Return (X, Y) of the center of cell containing provided text 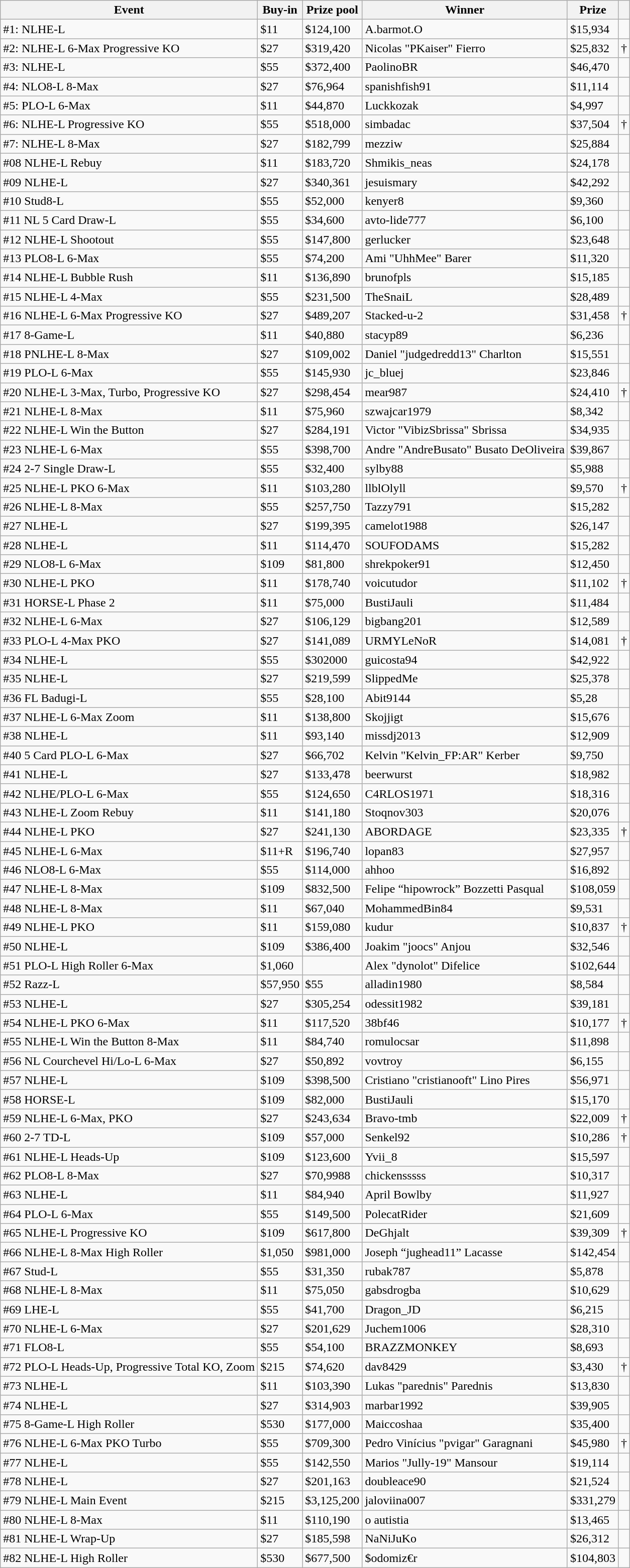
#26 NLHE-L 8-Max (129, 507)
$24,178 (593, 163)
#67 Stud-L (129, 1271)
$15,676 (593, 717)
A.barmot.O (465, 29)
#08 NLHE-L Rebuy (129, 163)
Maiccoshaa (465, 1424)
#22 NLHE-L Win the Button (129, 430)
#77 NLHE-L (129, 1463)
$76,964 (333, 86)
Prize pool (333, 10)
#34 NLHE-L (129, 660)
Andre "AndreBusato" Busato DeOliveira (465, 449)
$28,100 (333, 698)
$10,177 (593, 1023)
$142,550 (333, 1463)
$84,740 (333, 1042)
$314,903 (333, 1405)
$108,059 (593, 889)
$31,458 (593, 316)
Cristiano "cristianooft" Lino Pires (465, 1080)
#72 PLO-L Heads-Up, Progressive Total KO, Zoom (129, 1367)
$81,800 (333, 564)
chickensssss (465, 1176)
$142,454 (593, 1252)
spanishfish91 (465, 86)
$74,200 (333, 259)
$241,130 (333, 831)
#21 NLHE-L 8-Max (129, 411)
$284,191 (333, 430)
#68 NLHE-L 8-Max (129, 1290)
Joseph “jughead11” Lacasse (465, 1252)
Skojjigt (465, 717)
$133,478 (333, 774)
#19 PLO-L 6-Max (129, 373)
jesuismary (465, 182)
#80 NLHE-L 8-Max (129, 1520)
$15,597 (593, 1156)
ahhoo (465, 870)
$39,181 (593, 1004)
Victor "VibizSbrissa" Sbrissa (465, 430)
$24,410 (593, 392)
$102,644 (593, 966)
$185,598 (333, 1539)
$123,600 (333, 1156)
Juchem1006 (465, 1329)
#71 FLO8-L (129, 1348)
$177,000 (333, 1424)
$21,609 (593, 1214)
$34,600 (333, 220)
odessit1982 (465, 1004)
$10,286 (593, 1137)
#09 NLHE-L (129, 182)
$6,155 (593, 1061)
$39,867 (593, 449)
$66,702 (333, 755)
$14,081 (593, 641)
$106,129 (333, 622)
#42 NLHE/PLO-L 6-Max (129, 793)
$386,400 (333, 946)
$183,720 (333, 163)
$46,470 (593, 67)
#78 NLHE-L (129, 1482)
Event (129, 10)
#10 Stud8-L (129, 201)
$3,125,200 (333, 1501)
$489,207 (333, 316)
Stoqnov303 (465, 812)
$372,400 (333, 67)
romulocsar (465, 1042)
#54 NLHE-L PKO 6-Max (129, 1023)
#13 PLO8-L 6-Max (129, 259)
#7: NLHE-L 8-Max (129, 144)
$11,102 (593, 583)
$149,500 (333, 1214)
o autistia (465, 1520)
$138,800 (333, 717)
$257,750 (333, 507)
#36 FL Badugi-L (129, 698)
#11 NL 5 Card Draw-L (129, 220)
$12,450 (593, 564)
#16 NLHE-L 6-Max Progressive KO (129, 316)
Nicolas "PKaiser" Fierro (465, 48)
$75,050 (333, 1290)
$145,930 (333, 373)
kenyer8 (465, 201)
Lukas "parednis" Parednis (465, 1386)
voicutudor (465, 583)
#58 HORSE-L (129, 1099)
#12 NLHE-L Shootout (129, 239)
$11+R (280, 851)
$298,454 (333, 392)
Bravo-tmb (465, 1118)
$11,114 (593, 86)
#33 PLO-L 4-Max PKO (129, 641)
$103,280 (333, 488)
$37,504 (593, 125)
bigbang201 (465, 622)
$10,317 (593, 1176)
#52 Razz-L (129, 985)
$110,190 (333, 1520)
$1,060 (280, 966)
#47 NLHE-L 8-Max (129, 889)
$45,980 (593, 1443)
#51 PLO-L High Roller 6-Max (129, 966)
$709,300 (333, 1443)
$6,100 (593, 220)
Winner (465, 10)
#76 NLHE-L 6-Max PKO Turbo (129, 1443)
$6,236 (593, 335)
$5,878 (593, 1271)
#25 NLHE-L PKO 6-Max (129, 488)
rubak787 (465, 1271)
Pedro Vinícius "pvigar" Garagnani (465, 1443)
$832,500 (333, 889)
$11,898 (593, 1042)
#62 PLO8-L 8-Max (129, 1176)
$109,002 (333, 354)
Prize (593, 10)
doubleace90 (465, 1482)
$84,940 (333, 1195)
$50,892 (333, 1061)
#56 NL Courchevel Hi/Lo-L 6-Max (129, 1061)
$25,884 (593, 144)
#24 2-7 Single Draw-L (129, 468)
$11,484 (593, 602)
$27,957 (593, 851)
$57,950 (280, 985)
$23,648 (593, 239)
$25,832 (593, 48)
$9,570 (593, 488)
#73 NLHE-L (129, 1386)
#75 8-Game-L High Roller (129, 1424)
#50 NLHE-L (129, 946)
$34,935 (593, 430)
$18,982 (593, 774)
szwajcar1979 (465, 411)
$23,846 (593, 373)
$32,546 (593, 946)
$15,170 (593, 1099)
#31 HORSE-L Phase 2 (129, 602)
Shmikis_neas (465, 163)
$147,800 (333, 239)
Dragon_JD (465, 1309)
$8,342 (593, 411)
camelot1988 (465, 526)
$93,140 (333, 736)
missdj2013 (465, 736)
llblOlyll (465, 488)
$23,335 (593, 831)
DeGhjalt (465, 1233)
simbadac (465, 125)
$196,740 (333, 851)
$11,927 (593, 1195)
gerlucker (465, 239)
lopan83 (465, 851)
Stacked-u-2 (465, 316)
guicosta94 (465, 660)
#29 NLO8-L 6-Max (129, 564)
#15 NLHE-L 4-Max (129, 297)
$40,880 (333, 335)
#46 NLO8-L 6-Max (129, 870)
#53 NLHE-L (129, 1004)
Felipe “hipowrock” Bozzetti Pasqual (465, 889)
$677,500 (333, 1558)
alladin1980 (465, 985)
$398,700 (333, 449)
#37 NLHE-L 6-Max Zoom (129, 717)
#1: NLHE-L (129, 29)
#40 5 Card PLO-L 6-Max (129, 755)
$305,254 (333, 1004)
#61 NLHE-L Heads-Up (129, 1156)
ABORDAGE (465, 831)
$31,350 (333, 1271)
marbar1992 (465, 1405)
SOUFODAMS (465, 545)
#44 NLHE-L PKO (129, 831)
#2: NLHE-L 6-Max Progressive KO (129, 48)
$201,163 (333, 1482)
$104,803 (593, 1558)
BRAZZMONKEY (465, 1348)
mear987 (465, 392)
#41 NLHE-L (129, 774)
#17 8-Game-L (129, 335)
$70,9988 (333, 1176)
Luckkozak (465, 105)
shrekpoker91 (465, 564)
$28,310 (593, 1329)
#43 NLHE-L Zoom Rebuy (129, 812)
TheSnaiL (465, 297)
$67,040 (333, 908)
#74 NLHE-L (129, 1405)
#5: PLO-L 6-Max (129, 105)
April Bowlby (465, 1195)
$231,500 (333, 297)
jaloviina007 (465, 1501)
$159,080 (333, 927)
Kelvin "Kelvin_FP:AR" Kerber (465, 755)
$117,520 (333, 1023)
#32 NLHE-L 6-Max (129, 622)
$15,185 (593, 278)
jc_bluej (465, 373)
avto-lide777 (465, 220)
$8,584 (593, 985)
dav8429 (465, 1367)
#63 NLHE-L (129, 1195)
$39,309 (593, 1233)
$9,750 (593, 755)
#70 NLHE-L 6-Max (129, 1329)
#66 NLHE-L 8-Max High Roller (129, 1252)
38bf46 (465, 1023)
#81 NLHE-L Wrap-Up (129, 1539)
Yvii_8 (465, 1156)
$4,997 (593, 105)
#79 NLHE-L Main Event (129, 1501)
#59 NLHE-L 6-Max, PKO (129, 1118)
$11,320 (593, 259)
$103,390 (333, 1386)
$44,870 (333, 105)
$178,740 (333, 583)
$39,905 (593, 1405)
$75,000 (333, 602)
PaolinoBR (465, 67)
$141,180 (333, 812)
$10,629 (593, 1290)
kudur (465, 927)
#45 NLHE-L 6-Max (129, 851)
$199,395 (333, 526)
$8,693 (593, 1348)
$13,465 (593, 1520)
$21,524 (593, 1482)
$15,551 (593, 354)
$52,000 (333, 201)
$6,215 (593, 1309)
$141,089 (333, 641)
$42,922 (593, 660)
PolecatRider (465, 1214)
#69 LHE-L (129, 1309)
#65 NLHE-L Progressive KO (129, 1233)
Tazzy791 (465, 507)
$42,292 (593, 182)
#35 NLHE-L (129, 679)
$124,650 (333, 793)
vovtroy (465, 1061)
#60 2-7 TD-L (129, 1137)
$75,960 (333, 411)
Buy-in (280, 10)
$219,599 (333, 679)
$32,400 (333, 468)
$124,100 (333, 29)
NaNiJuKo (465, 1539)
$22,009 (593, 1118)
$25,378 (593, 679)
#28 NLHE-L (129, 545)
$12,589 (593, 622)
#20 NLHE-L 3-Max, Turbo, Progressive KO (129, 392)
$19,114 (593, 1463)
#48 NLHE-L 8-Max (129, 908)
$3,430 (593, 1367)
$20,076 (593, 812)
Marios "Jully-19" Mansour (465, 1463)
gabsdrogba (465, 1290)
$16,892 (593, 870)
$15,934 (593, 29)
#30 NLHE-L PKO (129, 583)
$35,400 (593, 1424)
$5,28 (593, 698)
$54,100 (333, 1348)
$12,909 (593, 736)
Ami "UhhMee" Barer (465, 259)
$398,500 (333, 1080)
beerwurst (465, 774)
$201,629 (333, 1329)
Senkel92 (465, 1137)
$74,620 (333, 1367)
$182,799 (333, 144)
$26,312 (593, 1539)
$136,890 (333, 278)
URMYLeNoR (465, 641)
$9,531 (593, 908)
$617,800 (333, 1233)
$41,700 (333, 1309)
#4: NLO8-L 8-Max (129, 86)
$13,830 (593, 1386)
#57 NLHE-L (129, 1080)
$518,000 (333, 125)
#55 NLHE-L Win the Button 8-Max (129, 1042)
#6: NLHE-L Progressive KO (129, 125)
$28,489 (593, 297)
$243,634 (333, 1118)
MohammedBin84 (465, 908)
sylby88 (465, 468)
Daniel "judgedredd13" Charlton (465, 354)
$10,837 (593, 927)
#14 NLHE-L Bubble Rush (129, 278)
$57,000 (333, 1137)
$340,361 (333, 182)
$114,470 (333, 545)
Alex "dynolot" Difelice (465, 966)
$981,000 (333, 1252)
#38 NLHE-L (129, 736)
$1,050 (280, 1252)
$9,360 (593, 201)
#3: NLHE-L (129, 67)
$18,316 (593, 793)
Joakim "joocs" Anjou (465, 946)
$26,147 (593, 526)
stacyp89 (465, 335)
Abit9144 (465, 698)
$56,971 (593, 1080)
SlippedMe (465, 679)
#64 PLO-L 6-Max (129, 1214)
brunofpls (465, 278)
#82 NLHE-L High Roller (129, 1558)
#23 NLHE-L 6-Max (129, 449)
$319,420 (333, 48)
C4RLOS1971 (465, 793)
$302000 (333, 660)
#27 NLHE-L (129, 526)
$odomiz€r (465, 1558)
#18 PNLHE-L 8-Max (129, 354)
$5,988 (593, 468)
mezziw (465, 144)
$331,279 (593, 1501)
$114,000 (333, 870)
$82,000 (333, 1099)
#49 NLHE-L PKO (129, 927)
